Detect which cell encompasses the target text, then output its (X, Y) center coordinate. 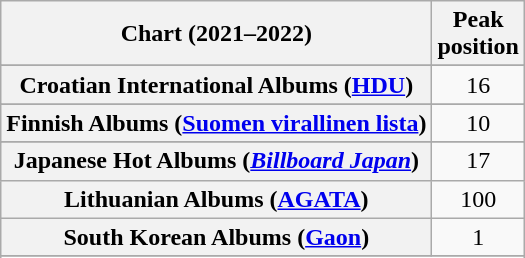
17 (478, 161)
100 (478, 199)
Chart (2021–2022) (216, 34)
1 (478, 237)
South Korean Albums (Gaon) (216, 237)
10 (478, 123)
Peakposition (478, 34)
Finnish Albums (Suomen virallinen lista) (216, 123)
Japanese Hot Albums (Billboard Japan) (216, 161)
Croatian International Albums (HDU) (216, 85)
Lithuanian Albums (AGATA) (216, 199)
16 (478, 85)
